Detect which cell encompasses the target text, then output its (X, Y) center coordinate. 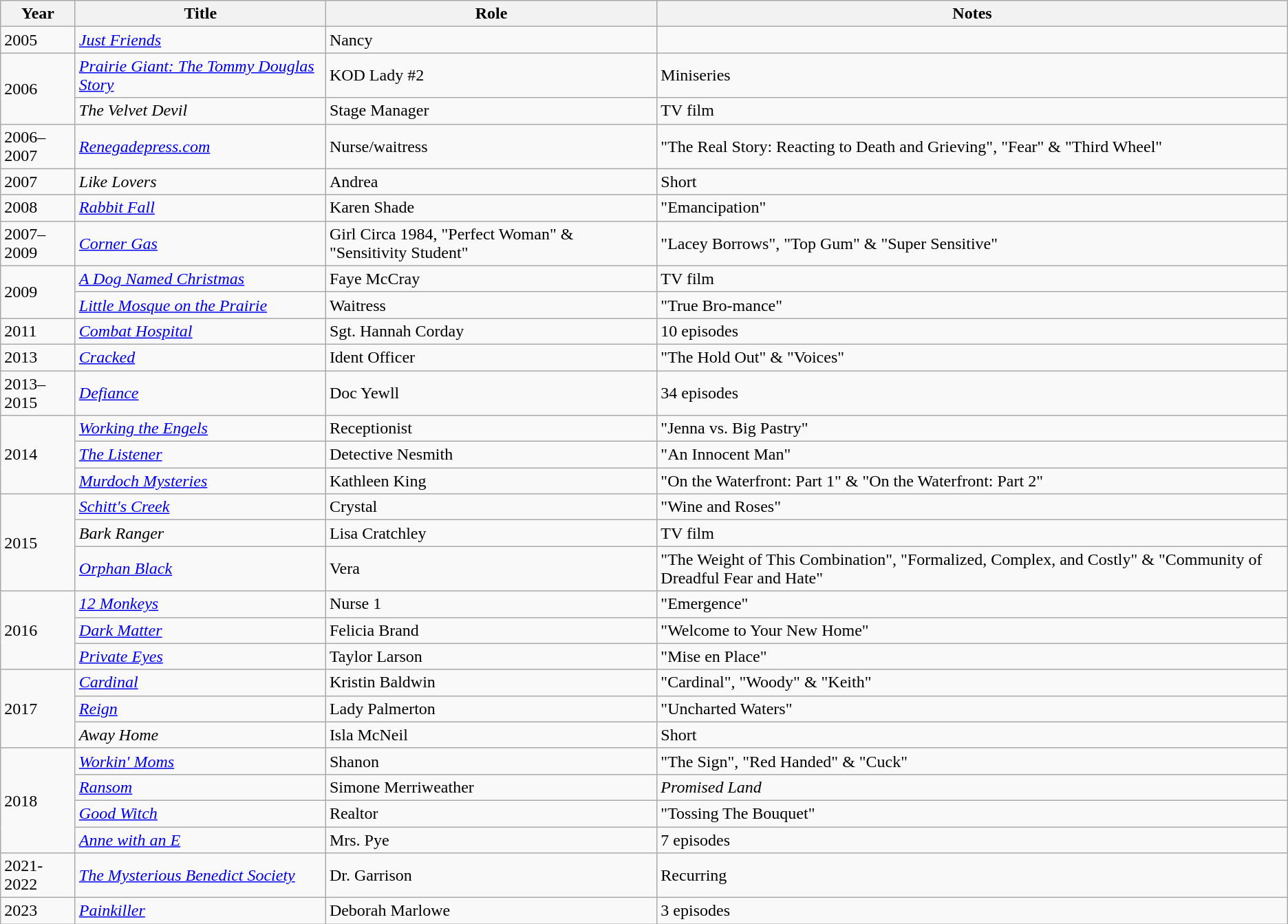
"Wine and Roses" (972, 507)
34 episodes (972, 392)
Girl Circa 1984, "Perfect Woman" & "Sensitivity Student" (491, 244)
Rabbit Fall (200, 208)
Year (39, 14)
2017 (39, 709)
Away Home (200, 735)
2021-2022 (39, 875)
Faye McCray (491, 279)
2009 (39, 292)
"True Bro-mance" (972, 305)
Mrs. Pye (491, 840)
Painkiller (200, 911)
Realtor (491, 813)
KOD Lady #2 (491, 76)
Reign (200, 709)
Doc Yewll (491, 392)
Notes (972, 14)
The Listener (200, 455)
Little Mosque on the Prairie (200, 305)
2014 (39, 455)
The Mysterious Benedict Society (200, 875)
2006–2007 (39, 146)
Karen Shade (491, 208)
12 Monkeys (200, 604)
Murdoch Mysteries (200, 481)
Taylor Larson (491, 656)
2015 (39, 542)
2013 (39, 357)
The Velvet Devil (200, 111)
2007 (39, 182)
Stage Manager (491, 111)
Corner Gas (200, 244)
Miniseries (972, 76)
"Tossing The Bouquet" (972, 813)
"The Weight of This Combination", "Formalized, Complex, and Costly" & "Community of Dreadful Fear and Hate" (972, 568)
Orphan Black (200, 568)
Workin' Moms (200, 761)
Felicia Brand (491, 630)
2006 (39, 88)
Dark Matter (200, 630)
Lady Palmerton (491, 709)
Detective Nesmith (491, 455)
Nancy (491, 40)
"Uncharted Waters" (972, 709)
Schitt's Creek (200, 507)
Renegadepress.com (200, 146)
Cardinal (200, 683)
Title (200, 14)
2011 (39, 331)
Anne with an E (200, 840)
Nurse/waitress (491, 146)
Recurring (972, 875)
2023 (39, 911)
"Lacey Borrows", "Top Gum" & "Super Sensitive" (972, 244)
2007–2009 (39, 244)
2018 (39, 800)
Crystal (491, 507)
Just Friends (200, 40)
Simone Merriweather (491, 787)
"Emergence" (972, 604)
2005 (39, 40)
2016 (39, 630)
Isla McNeil (491, 735)
Prairie Giant: The Tommy Douglas Story (200, 76)
Nurse 1 (491, 604)
Private Eyes (200, 656)
Lisa Cratchley (491, 533)
Combat Hospital (200, 331)
"An Innocent Man" (972, 455)
Kathleen King (491, 481)
"Emancipation" (972, 208)
Shanon (491, 761)
Like Lovers (200, 182)
Dr. Garrison (491, 875)
Sgt. Hannah Corday (491, 331)
Defiance (200, 392)
Waitress (491, 305)
"Jenna vs. Big Pastry" (972, 429)
Kristin Baldwin (491, 683)
Bark Ranger (200, 533)
Working the Engels (200, 429)
2013–2015 (39, 392)
A Dog Named Christmas (200, 279)
"The Sign", "Red Handed" & "Cuck" (972, 761)
"The Hold Out" & "Voices" (972, 357)
Andrea (491, 182)
"Mise en Place" (972, 656)
7 episodes (972, 840)
Receptionist (491, 429)
Role (491, 14)
Vera (491, 568)
2008 (39, 208)
Good Witch (200, 813)
Cracked (200, 357)
Ident Officer (491, 357)
"Cardinal", "Woody" & "Keith" (972, 683)
Deborah Marlowe (491, 911)
Promised Land (972, 787)
"The Real Story: Reacting to Death and Grieving", "Fear" & "Third Wheel" (972, 146)
3 episodes (972, 911)
"On the Waterfront: Part 1" & "On the Waterfront: Part 2" (972, 481)
10 episodes (972, 331)
Ransom (200, 787)
"Welcome to Your New Home" (972, 630)
